Detect which cell encompasses the target text, then output its [X, Y] center coordinate. 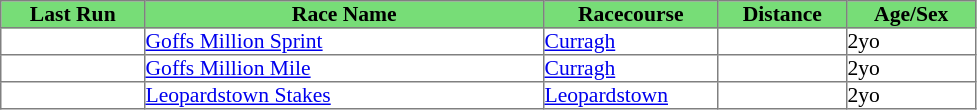
Distance [782, 14]
Goffs Million Sprint [344, 42]
Goffs Million Mile [344, 68]
Age/Sex [912, 14]
Leopardstown [631, 96]
Racecourse [631, 14]
Leopardstown Stakes [344, 96]
Last Run [73, 14]
Race Name [344, 14]
